Determine the (x, y) coordinate at the center of the cell enclosing the given text.  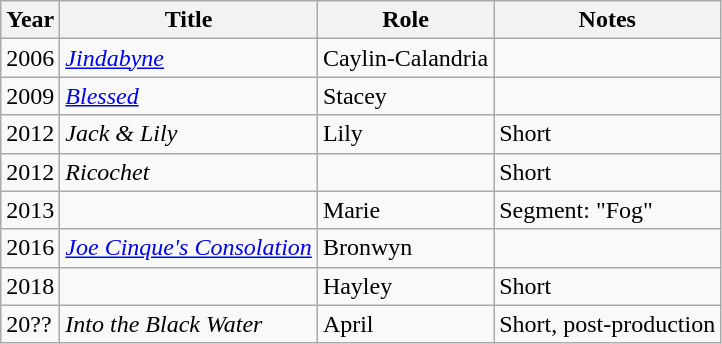
Role (405, 20)
Marie (405, 210)
Hayley (405, 286)
Notes (608, 20)
Caylin-Calandria (405, 58)
Title (189, 20)
Year (30, 20)
Ricochet (189, 172)
April (405, 324)
20?? (30, 324)
2006 (30, 58)
Lily (405, 134)
Stacey (405, 96)
Short, post-production (608, 324)
Segment: "Fog" (608, 210)
Jindabyne (189, 58)
2009 (30, 96)
2018 (30, 286)
2013 (30, 210)
Joe Cinque's Consolation (189, 248)
Blessed (189, 96)
Jack & Lily (189, 134)
2016 (30, 248)
Bronwyn (405, 248)
Into the Black Water (189, 324)
